Determine the (x, y) coordinate at the center of the cell enclosing the given text.  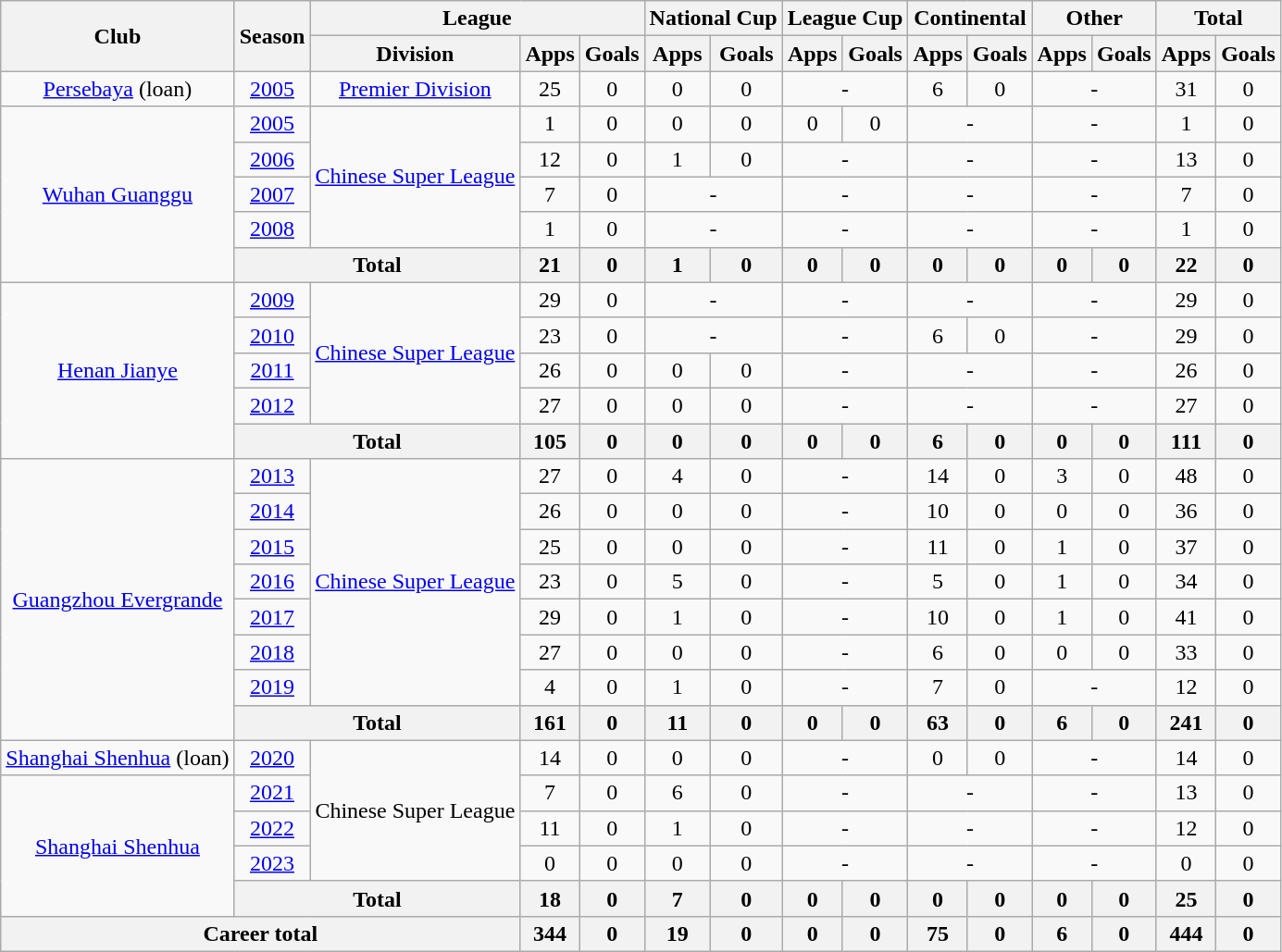
Premier Division (415, 89)
34 (1186, 582)
2023 (272, 863)
2014 (272, 512)
21 (550, 265)
2007 (272, 194)
2009 (272, 300)
2022 (272, 828)
33 (1186, 652)
2006 (272, 159)
League Cup (845, 19)
Career total (261, 933)
Henan Jianye (118, 370)
Continental (970, 19)
48 (1186, 476)
Guangzhou Evergrande (118, 600)
19 (678, 933)
36 (1186, 512)
2017 (272, 617)
2018 (272, 652)
2008 (272, 229)
Shanghai Shenhua (118, 846)
2010 (272, 335)
Club (118, 36)
3 (1062, 476)
Persebaya (loan) (118, 89)
241 (1186, 723)
18 (550, 898)
Other (1094, 19)
41 (1186, 617)
Division (415, 54)
Shanghai Shenhua (loan) (118, 758)
31 (1186, 89)
75 (938, 933)
105 (550, 441)
2012 (272, 405)
2013 (272, 476)
161 (550, 723)
22 (1186, 265)
Season (272, 36)
League (478, 19)
444 (1186, 933)
37 (1186, 547)
111 (1186, 441)
2011 (272, 370)
2021 (272, 793)
2019 (272, 687)
2015 (272, 547)
National Cup (713, 19)
2016 (272, 582)
Wuhan Guanggu (118, 194)
344 (550, 933)
63 (938, 723)
2020 (272, 758)
